For the text-containing cell, return its midpoint in (x, y) coordinate format. 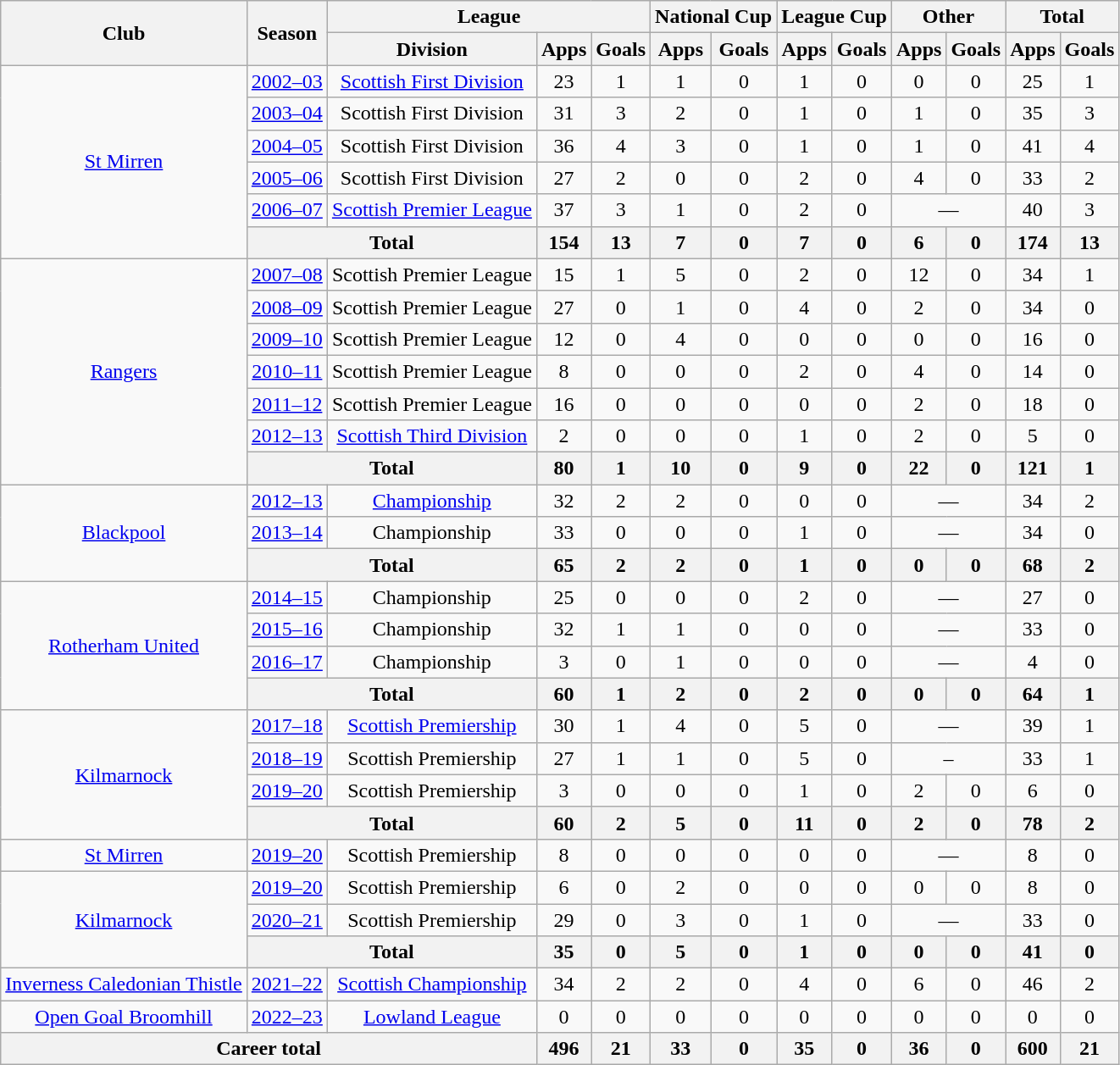
2022–23 (286, 1017)
154 (563, 242)
2021–22 (286, 985)
121 (1033, 469)
Club (124, 33)
– (948, 758)
64 (1033, 694)
Blackpool (124, 533)
80 (563, 469)
2006–07 (286, 210)
2018–19 (286, 758)
2005–06 (286, 178)
65 (563, 565)
Rangers (124, 371)
40 (1033, 210)
46 (1033, 985)
Scottish Championship (432, 985)
18 (1033, 404)
68 (1033, 565)
2014–15 (286, 597)
2002–03 (286, 81)
2016–17 (286, 662)
600 (1033, 1049)
Open Goal Broomhill (124, 1017)
League Cup (834, 17)
14 (1033, 371)
37 (563, 210)
39 (1033, 726)
29 (563, 919)
23 (563, 81)
Other (948, 17)
League (488, 17)
2004–05 (286, 146)
22 (918, 469)
2015–16 (286, 630)
Lowland League (432, 1017)
Inverness Caledonian Thistle (124, 985)
78 (1033, 823)
174 (1033, 242)
2008–09 (286, 307)
2011–12 (286, 404)
2013–14 (286, 533)
Rotherham United (124, 646)
Career total (269, 1049)
2017–18 (286, 726)
11 (805, 823)
15 (563, 275)
2020–21 (286, 919)
Season (286, 33)
30 (563, 726)
2010–11 (286, 371)
National Cup (713, 17)
2009–10 (286, 339)
496 (563, 1049)
31 (563, 114)
2007–08 (286, 275)
2003–04 (286, 114)
Division (432, 49)
10 (681, 469)
9 (805, 469)
Scottish Third Division (432, 436)
